From the cell containing the given text, extract its center point as (X, Y) coordinate. 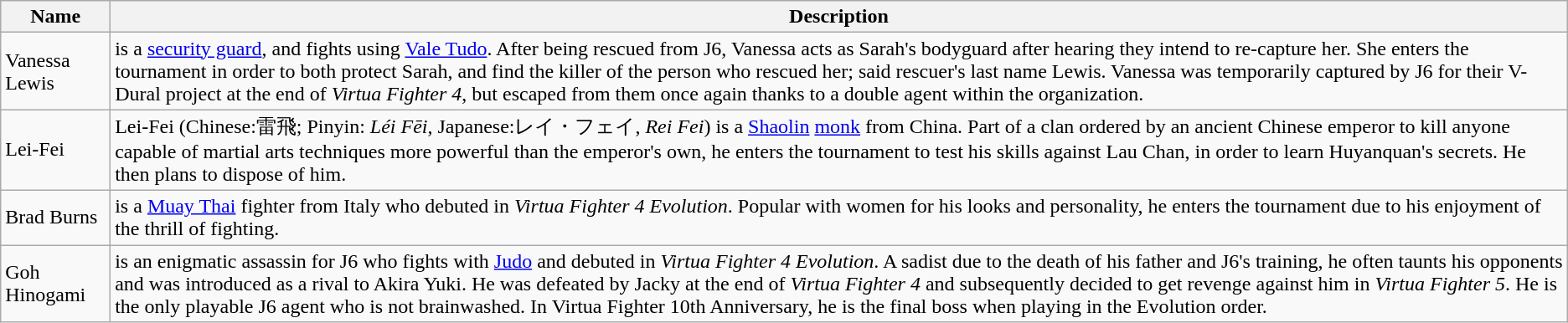
Lei-Fei (55, 151)
Description (839, 17)
Brad Burns (55, 218)
Goh Hinogami (55, 283)
Name (55, 17)
Vanessa Lewis (55, 71)
